Provide the (X, Y) coordinate of the cell's center where the given text is located.  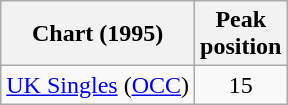
Peakposition (241, 34)
Chart (1995) (98, 34)
UK Singles (OCC) (98, 85)
15 (241, 85)
